Determine the [X, Y] coordinate at the center of the cell enclosing the given text.  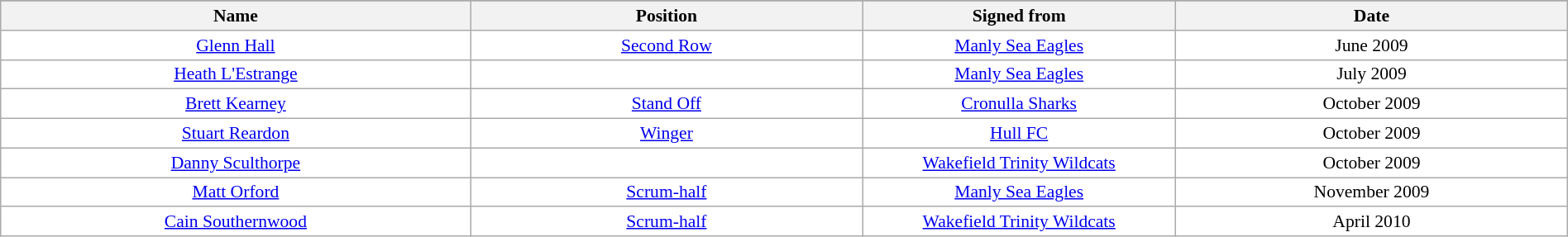
Signed from [1019, 16]
Heath L'Estrange [236, 74]
November 2009 [1372, 192]
Date [1372, 16]
Danny Sculthorpe [236, 163]
Glenn Hall [236, 45]
Hull FC [1019, 134]
Name [236, 16]
Stuart Reardon [236, 134]
Brett Kearney [236, 104]
April 2010 [1372, 222]
Cain Southernwood [236, 222]
Cronulla Sharks [1019, 104]
July 2009 [1372, 74]
June 2009 [1372, 45]
Stand Off [667, 104]
Matt Orford [236, 192]
Winger [667, 134]
Second Row [667, 45]
Position [667, 16]
